Detect which cell encompasses the target text, then output its [X, Y] center coordinate. 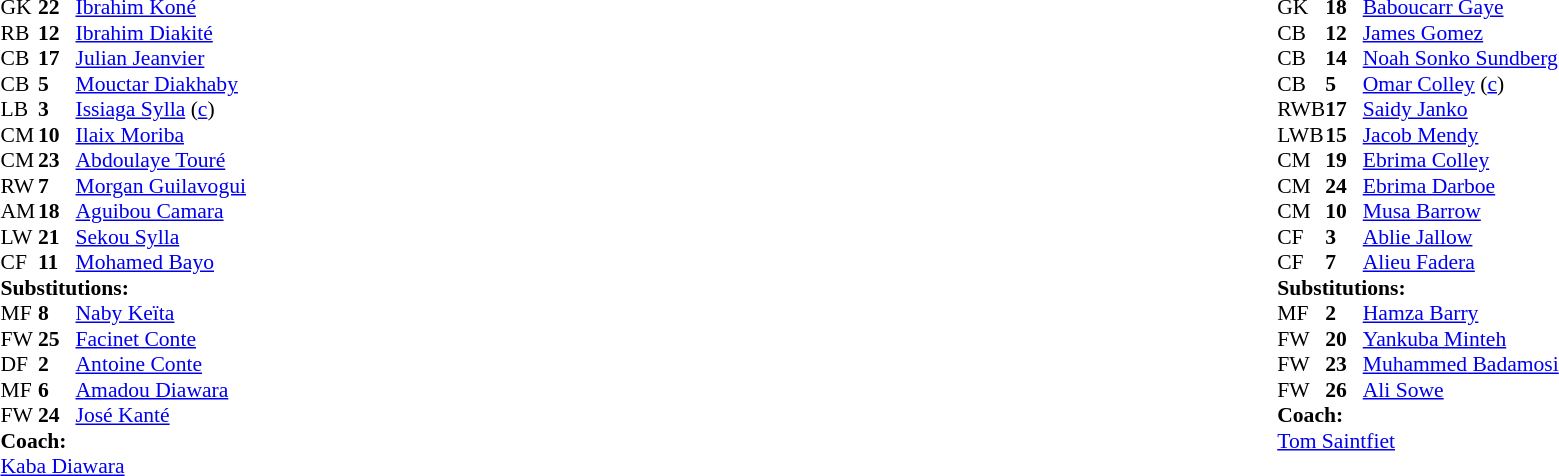
Jacob Mendy [1461, 135]
15 [1344, 135]
James Gomez [1461, 33]
Morgan Guilavogui [161, 186]
6 [57, 390]
18 [57, 211]
11 [57, 263]
Tom Saintfiet [1418, 441]
Ebrima Darboe [1461, 186]
Omar Colley (c) [1461, 84]
RW [19, 186]
Abdoulaye Touré [161, 161]
Issiaga Sylla (c) [161, 109]
8 [57, 313]
LWB [1301, 135]
RWB [1301, 109]
Mouctar Diakhaby [161, 84]
Aguibou Camara [161, 211]
Amadou Diawara [161, 390]
Muhammed Badamosi [1461, 365]
20 [1344, 339]
Ebrima Colley [1461, 161]
Sekou Sylla [161, 237]
LB [19, 109]
26 [1344, 390]
Ablie Jallow [1461, 237]
Yankuba Minteh [1461, 339]
Julian Jeanvier [161, 59]
Saidy Janko [1461, 109]
José Kanté [161, 415]
14 [1344, 59]
Noah Sonko Sundberg [1461, 59]
Naby Keïta [161, 313]
Alieu Fadera [1461, 263]
Musa Barrow [1461, 211]
DF [19, 365]
Ilaix Moriba [161, 135]
Antoine Conte [161, 365]
Ibrahim Diakité [161, 33]
RB [19, 33]
25 [57, 339]
Mohamed Bayo [161, 263]
19 [1344, 161]
Ali Sowe [1461, 390]
LW [19, 237]
Hamza Barry [1461, 313]
21 [57, 237]
Facinet Conte [161, 339]
AM [19, 211]
